Locate the cell with the specified text and output its [x, y] center coordinate. 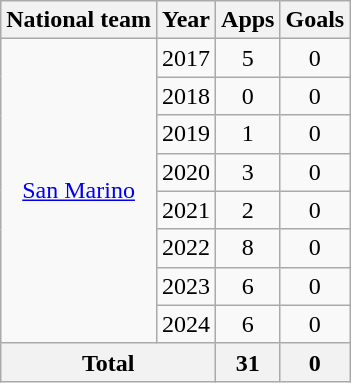
2022 [186, 248]
2020 [186, 172]
31 [248, 362]
2018 [186, 96]
Goals [315, 20]
1 [248, 134]
8 [248, 248]
Year [186, 20]
San Marino [79, 191]
2024 [186, 324]
2019 [186, 134]
Apps [248, 20]
5 [248, 58]
2023 [186, 286]
Total [108, 362]
3 [248, 172]
2 [248, 210]
2017 [186, 58]
National team [79, 20]
2021 [186, 210]
